Return the [X, Y] coordinate for the center point of the cell that contains the specified text.  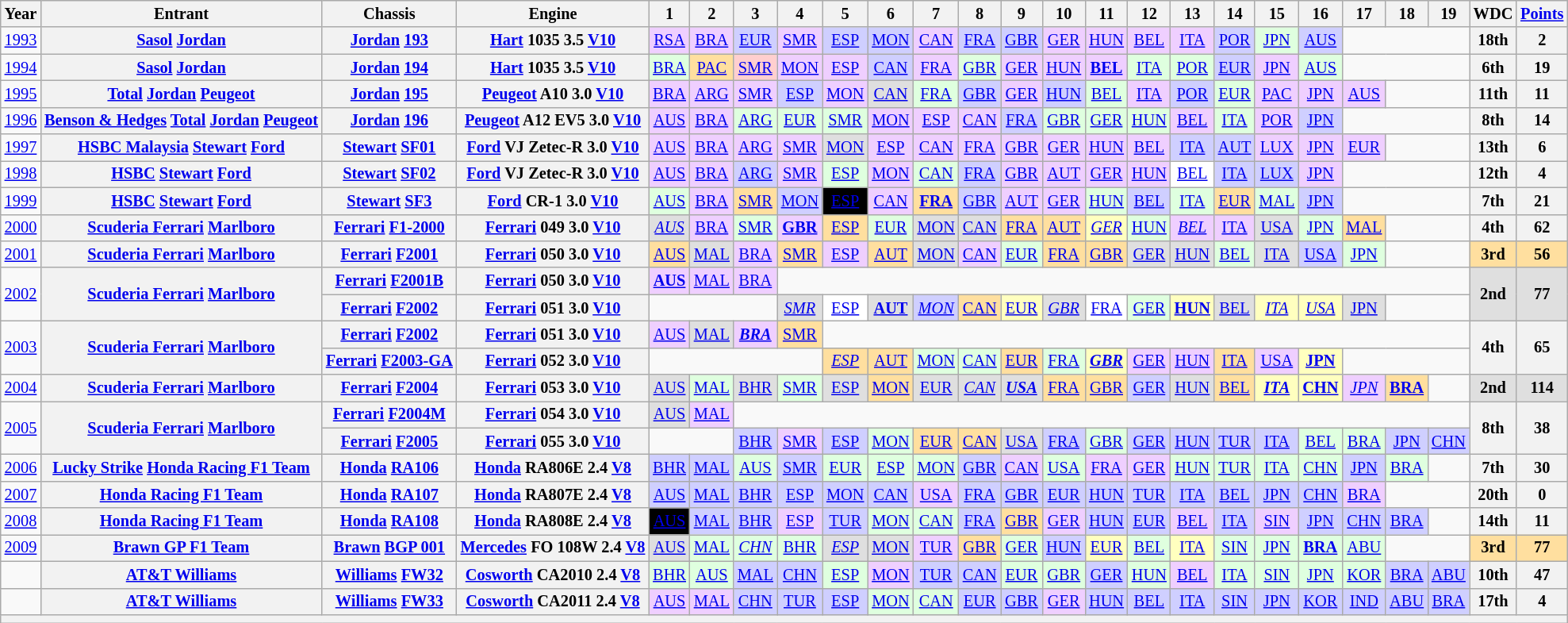
Ferrari F1-2000 [389, 228]
30 [1542, 467]
WDC [1493, 13]
12th [1493, 174]
5 [845, 13]
Honda RA107 [389, 494]
IND [1364, 602]
Brawn GP F1 Team [181, 548]
2005 [21, 427]
8 [980, 13]
Ferrari 053 3.0 V10 [553, 388]
Ferrari F2001 [389, 254]
16 [1320, 13]
Ford CR-1 3.0 V10 [553, 201]
Ferrari F2004 [389, 388]
2006 [21, 467]
Cosworth CA2011 2.4 V8 [553, 602]
Brawn BGP 001 [389, 548]
1 [669, 13]
Honda RA806E 2.4 V8 [553, 467]
Honda RA108 [389, 521]
56 [1542, 254]
Ferrari F2001B [389, 281]
RSA [669, 40]
1999 [21, 201]
10 [1064, 13]
1998 [21, 174]
2002 [21, 294]
47 [1542, 575]
18th [1493, 40]
Jordan 194 [389, 67]
1995 [21, 94]
Jordan 196 [389, 121]
Ferrari 049 3.0 V10 [553, 228]
2009 [21, 548]
Total Jordan Peugeot [181, 94]
2004 [21, 388]
Lucky Strike Honda Racing F1 Team [181, 467]
Honda RA807E 2.4 V8 [553, 494]
0 [1542, 494]
Williams FW33 [389, 602]
13th [1493, 148]
Entrant [181, 13]
Ferrari F2005 [389, 441]
HSBC Malaysia Stewart Ford [181, 148]
Peugeot A10 3.0 V10 [553, 94]
10th [1493, 575]
Chassis [389, 13]
38 [1542, 427]
1996 [21, 121]
114 [1542, 388]
2008 [21, 521]
7 [936, 13]
Ferrari F2004M [389, 414]
Jordan 195 [389, 94]
62 [1542, 228]
Stewart SF3 [389, 201]
Year [21, 13]
Stewart SF02 [389, 174]
1994 [21, 67]
Ferrari 054 3.0 V10 [553, 414]
17th [1493, 602]
18 [1407, 13]
1993 [21, 40]
2003 [21, 348]
21 [1542, 201]
Ferrari F2003-GA [389, 361]
Jordan 193 [389, 40]
13 [1193, 13]
17 [1364, 13]
6th [1493, 67]
Engine [553, 13]
3 [755, 13]
Mercedes FO 108W 2.4 V8 [553, 548]
Points [1542, 13]
Honda RA106 [389, 467]
Peugeot A12 EV5 3.0 V10 [553, 121]
9 [1022, 13]
Ferrari 052 3.0 V10 [553, 361]
65 [1542, 348]
1997 [21, 148]
12 [1149, 13]
20th [1493, 494]
15 [1277, 13]
Honda RA808E 2.4 V8 [553, 521]
Benson & Hedges Total Jordan Peugeot [181, 121]
Williams FW32 [389, 575]
2000 [21, 228]
Cosworth CA2010 2.4 V8 [553, 575]
2007 [21, 494]
Ferrari 055 3.0 V10 [553, 441]
Stewart SF01 [389, 148]
11th [1493, 94]
2001 [21, 254]
14th [1493, 521]
